Return (X, Y) of the center of cell containing provided text 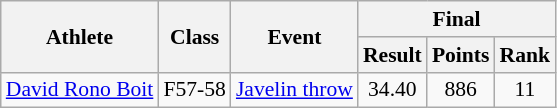
Final (456, 19)
886 (461, 90)
34.40 (392, 90)
Result (392, 55)
David Rono Boit (80, 90)
11 (526, 90)
F57-58 (194, 90)
Event (294, 36)
Rank (526, 55)
Javelin throw (294, 90)
Class (194, 36)
Points (461, 55)
Athlete (80, 36)
